For the text-containing cell, return its midpoint in [x, y] coordinate format. 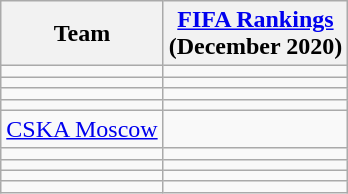
FIFA Rankings(December 2020) [256, 34]
Team [82, 34]
CSKA Moscow [82, 129]
